Locate the cell with the specified text and output its (X, Y) center coordinate. 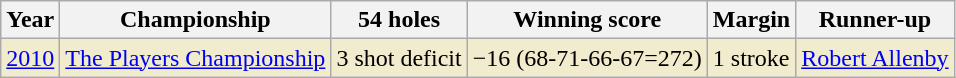
−16 (68-71-66-67=272) (587, 58)
3 shot deficit (399, 58)
54 holes (399, 20)
Championship (196, 20)
Year (30, 20)
Robert Allenby (875, 58)
The Players Championship (196, 58)
1 stroke (751, 58)
Margin (751, 20)
Winning score (587, 20)
2010 (30, 58)
Runner-up (875, 20)
